Detect which cell encompasses the target text, then output its [X, Y] center coordinate. 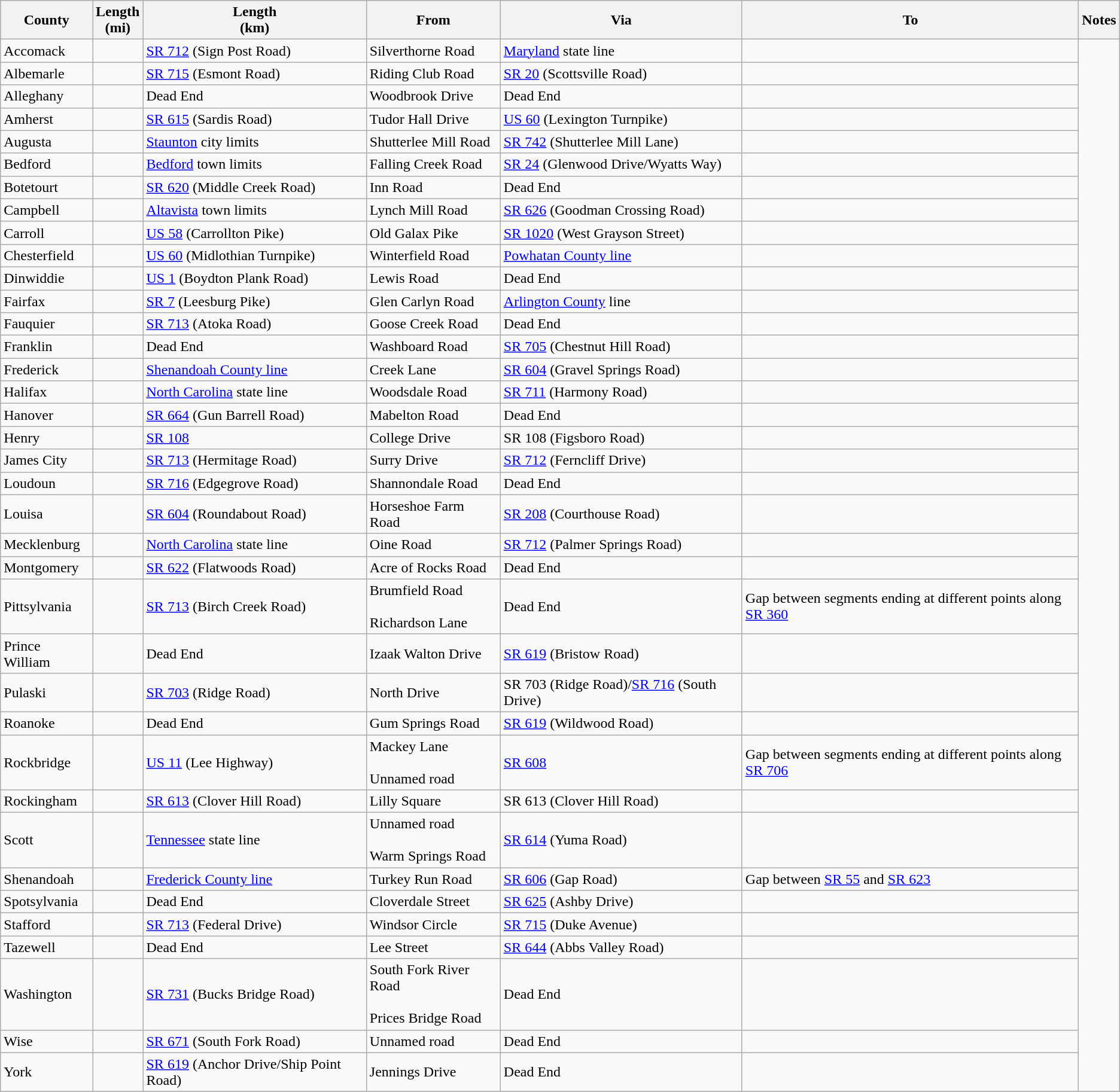
Falling Creek Road [433, 164]
SR 208 (Courthouse Road) [621, 514]
SR 664 (Gun Barrell Road) [255, 415]
Spotsylvania [47, 902]
Unnamed road [433, 1041]
Rockingham [47, 801]
Scott [47, 840]
Washington [47, 994]
SR 713 (Atoka Road) [255, 324]
Wise [47, 1041]
SR 619 (Anchor Drive/Ship Point Road) [255, 1072]
Halifax [47, 392]
York [47, 1072]
Gum Springs Road [433, 723]
Frederick [47, 370]
SR 712 (Palmer Springs Road) [621, 545]
SR 712 (Ferncliff Drive) [621, 460]
Creek Lane [433, 370]
Powhatan County line [621, 255]
Unnamed roadWarm Springs Road [433, 840]
Franklin [47, 347]
US 60 (Midlothian Turnpike) [255, 255]
College Drive [433, 438]
Old Galax Pike [433, 233]
SR 716 (Edgegrove Road) [255, 483]
Maryland state line [621, 51]
SR 108 [255, 438]
South Fork River RoadPrices Bridge Road [433, 994]
US 58 (Carrollton Pike) [255, 233]
Altavista town limits [255, 210]
Lee Street [433, 947]
Izaak Walton Drive [433, 653]
Chesterfield [47, 255]
Tudor Hall Drive [433, 119]
Length(km) [255, 20]
Inn Road [433, 187]
Bedford town limits [255, 164]
Tazewell [47, 947]
Silverthorne Road [433, 51]
Carroll [47, 233]
Surry Drive [433, 460]
Lewis Road [433, 278]
SR 644 (Abbs Valley Road) [621, 947]
Via [621, 20]
SR 625 (Ashby Drive) [621, 902]
SR 1020 (West Grayson Street) [621, 233]
Loudoun [47, 483]
Fairfax [47, 301]
Lilly Square [433, 801]
SR 108 (Figsboro Road) [621, 438]
Winterfield Road [433, 255]
Windsor Circle [433, 925]
SR 671 (South Fork Road) [255, 1041]
Arlington County line [621, 301]
Tennessee state line [255, 840]
Mabelton Road [433, 415]
Goose Creek Road [433, 324]
Riding Club Road [433, 74]
Shenandoah County line [255, 370]
Mackey LaneUnnamed road [433, 762]
Hanover [47, 415]
SR 604 (Roundabout Road) [255, 514]
SR 712 (Sign Post Road) [255, 51]
Glen Carlyn Road [433, 301]
SR 604 (Gravel Springs Road) [621, 370]
SR 742 (Shutterlee Mill Lane) [621, 142]
Pittsylvania [47, 606]
Henry [47, 438]
Length(mi) [118, 20]
Gap between SR 55 and SR 623 [910, 879]
James City [47, 460]
SR 619 (Bristow Road) [621, 653]
Botetourt [47, 187]
SR 622 (Flatwoods Road) [255, 568]
Stafford [47, 925]
SR 24 (Glenwood Drive/Wyatts Way) [621, 164]
Acre of Rocks Road [433, 568]
US 1 (Boydton Plank Road) [255, 278]
Oine Road [433, 545]
From [433, 20]
SR 703 (Ridge Road)/SR 716 (South Drive) [621, 693]
Jennings Drive [433, 1072]
Prince William [47, 653]
Bedford [47, 164]
To [910, 20]
Turkey Run Road [433, 879]
Alleghany [47, 96]
US 60 (Lexington Turnpike) [621, 119]
Washboard Road [433, 347]
County [47, 20]
Shannondale Road [433, 483]
SR 713 (Birch Creek Road) [255, 606]
Frederick County line [255, 879]
Campbell [47, 210]
Woodsdale Road [433, 392]
North Drive [433, 693]
SR 715 (Esmont Road) [255, 74]
Dinwiddie [47, 278]
US 11 (Lee Highway) [255, 762]
SR 711 (Harmony Road) [621, 392]
Pulaski [47, 693]
Amherst [47, 119]
Woodbrook Drive [433, 96]
SR 713 (Federal Drive) [255, 925]
Roanoke [47, 723]
Brumfield RoadRichardson Lane [433, 606]
Louisa [47, 514]
SR 606 (Gap Road) [621, 879]
SR 713 (Hermitage Road) [255, 460]
Notes [1099, 20]
Gap between segments ending at different points along SR 706 [910, 762]
SR 626 (Goodman Crossing Road) [621, 210]
Lynch Mill Road [433, 210]
SR 619 (Wildwood Road) [621, 723]
SR 715 (Duke Avenue) [621, 925]
SR 620 (Middle Creek Road) [255, 187]
SR 731 (Bucks Bridge Road) [255, 994]
SR 705 (Chestnut Hill Road) [621, 347]
SR 20 (Scottsville Road) [621, 74]
Rockbridge [47, 762]
SR 608 [621, 762]
Shutterlee Mill Road [433, 142]
SR 615 (Sardis Road) [255, 119]
Gap between segments ending at different points along SR 360 [910, 606]
SR 703 (Ridge Road) [255, 693]
Fauquier [47, 324]
SR 7 (Leesburg Pike) [255, 301]
Mecklenburg [47, 545]
Staunton city limits [255, 142]
Horseshoe Farm Road [433, 514]
Augusta [47, 142]
Montgomery [47, 568]
Shenandoah [47, 879]
Accomack [47, 51]
Albemarle [47, 74]
Cloverdale Street [433, 902]
SR 614 (Yuma Road) [621, 840]
